For the text-containing cell, return its midpoint in [X, Y] coordinate format. 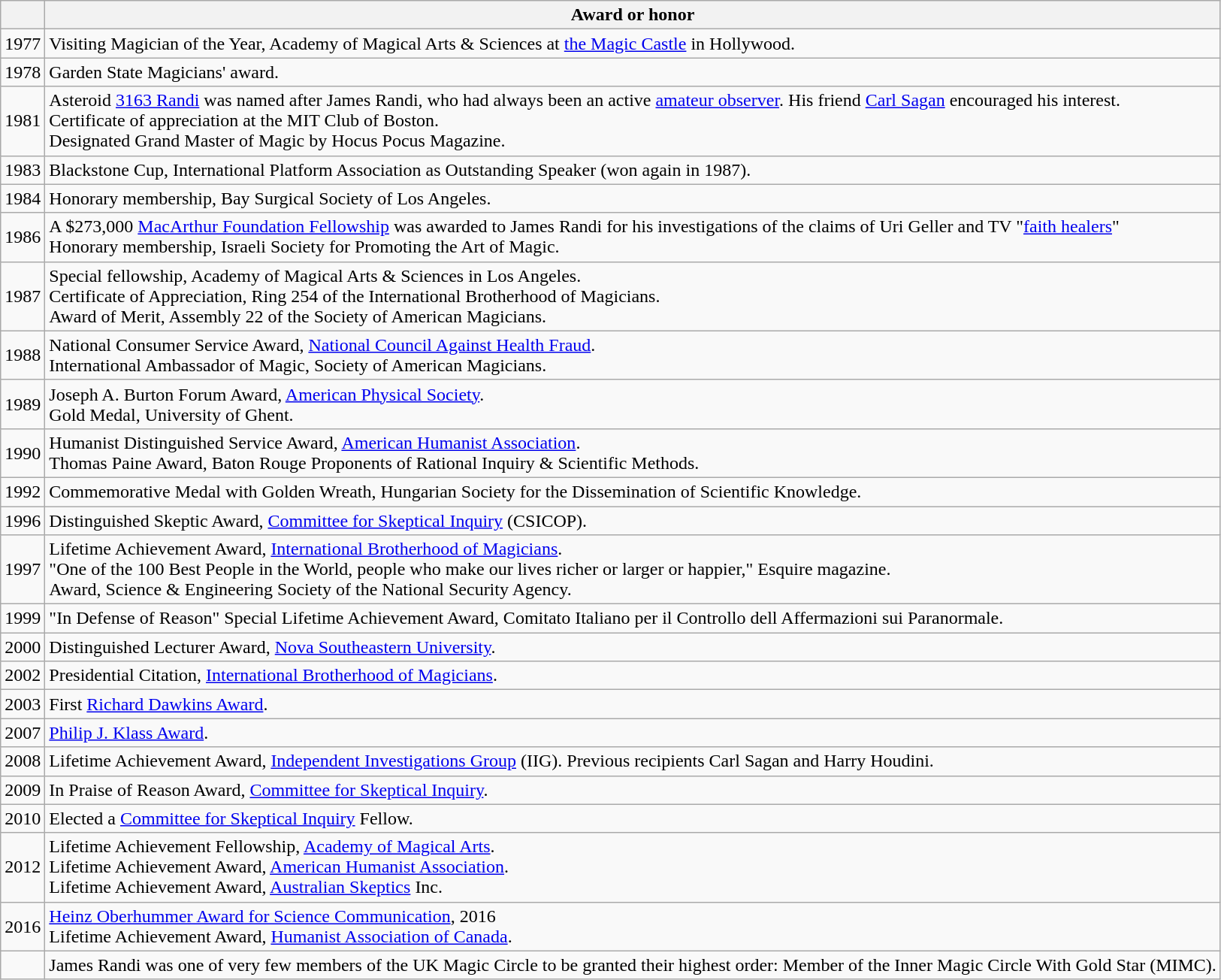
2010 [23, 818]
Blackstone Cup, International Platform Association as Outstanding Speaker (won again in 1987). [633, 170]
2002 [23, 676]
1996 [23, 521]
Elected a Committee for Skeptical Inquiry Fellow. [633, 818]
1981 [23, 121]
Distinguished Lecturer Award, Nova Southeastern University. [633, 647]
"In Defense of Reason" Special Lifetime Achievement Award, Comitato Italiano per il Controllo dell Affermazioni sui Paranormale. [633, 619]
2007 [23, 733]
2009 [23, 790]
Commemorative Medal with Golden Wreath, Hungarian Society for the Dissemination of Scientific Knowledge. [633, 492]
Presidential Citation, International Brotherhood of Magicians. [633, 676]
National Consumer Service Award, National Council Against Health Fraud.International Ambassador of Magic, Society of American Magicians. [633, 355]
1997 [23, 570]
1987 [23, 296]
Distinguished Skeptic Award, Committee for Skeptical Inquiry (CSICOP). [633, 521]
In Praise of Reason Award, Committee for Skeptical Inquiry. [633, 790]
Joseph A. Burton Forum Award, American Physical Society.Gold Medal, University of Ghent. [633, 404]
2008 [23, 761]
1989 [23, 404]
2012 [23, 867]
Heinz Oberhummer Award for Science Communication, 2016Lifetime Achievement Award, Humanist Association of Canada. [633, 926]
1983 [23, 170]
Visiting Magician of the Year, Academy of Magical Arts & Sciences at the Magic Castle in Hollywood. [633, 44]
Honorary membership, Bay Surgical Society of Los Angeles. [633, 198]
2003 [23, 704]
Award or honor [633, 15]
2000 [23, 647]
Garden State Magicians' award. [633, 72]
First Richard Dawkins Award. [633, 704]
1992 [23, 492]
1988 [23, 355]
Lifetime Achievement Award, Independent Investigations Group (IIG). Previous recipients Carl Sagan and Harry Houdini. [633, 761]
1978 [23, 72]
1986 [23, 237]
1984 [23, 198]
1977 [23, 44]
1999 [23, 619]
Philip J. Klass Award. [633, 733]
2016 [23, 926]
1990 [23, 452]
